Locate the cell with the specified text and output its (x, y) center coordinate. 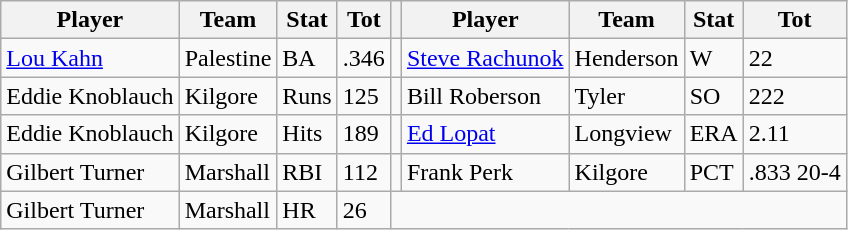
.833 20-4 (794, 172)
Tyler (626, 96)
HR (307, 210)
Runs (307, 96)
PCT (714, 172)
W (714, 58)
BA (307, 58)
112 (364, 172)
Ed Lopat (485, 134)
222 (794, 96)
Henderson (626, 58)
Hits (307, 134)
Frank Perk (485, 172)
SO (714, 96)
2.11 (794, 134)
125 (364, 96)
26 (364, 210)
22 (794, 58)
Lou Kahn (90, 58)
Longview (626, 134)
RBI (307, 172)
Palestine (228, 58)
189 (364, 134)
ERA (714, 134)
Steve Rachunok (485, 58)
.346 (364, 58)
Bill Roberson (485, 96)
